Identify which cell holds the provided text, then report its [x, y] central coordinate. 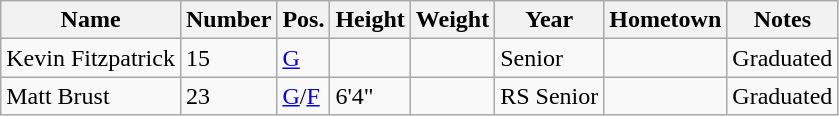
6'4" [370, 96]
Matt Brust [91, 96]
Hometown [666, 20]
Height [370, 20]
G/F [304, 96]
Kevin Fitzpatrick [91, 58]
Senior [550, 58]
15 [228, 58]
G [304, 58]
Name [91, 20]
RS Senior [550, 96]
Number [228, 20]
Notes [782, 20]
23 [228, 96]
Pos. [304, 20]
Year [550, 20]
Weight [452, 20]
